Capture the cell that displays the provided text and extract its [x, y] central coordinate. 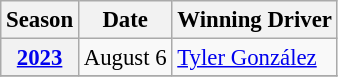
Date [125, 20]
Tyler González [254, 58]
August 6 [125, 58]
2023 [40, 58]
Winning Driver [254, 20]
Season [40, 20]
